Return the [x, y] coordinate for the center point of the cell that contains the specified text.  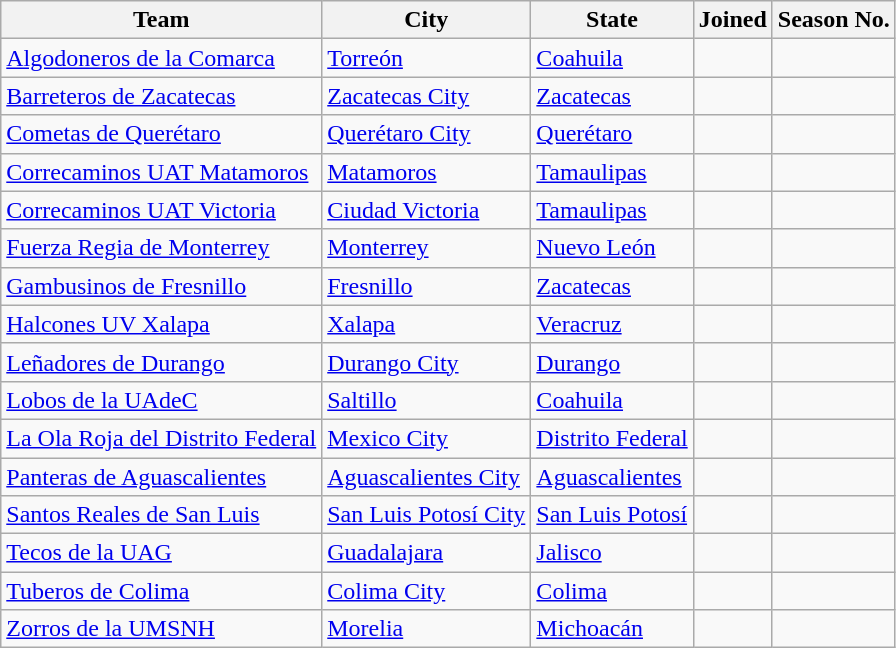
San Luis Potosí [612, 515]
City [426, 20]
Jalisco [612, 553]
Morelia [426, 629]
Cometas de Querétaro [162, 134]
San Luis Potosí City [426, 515]
Season No. [834, 20]
Saltillo [426, 400]
Zorros de la UMSNH [162, 629]
Ciudad Victoria [426, 210]
Colima [612, 591]
Distrito Federal [612, 438]
Gambusinos de Fresnillo [162, 286]
La Ola Roja del Distrito Federal [162, 438]
Durango [612, 362]
Aguascalientes [612, 477]
Panteras de Aguascalientes [162, 477]
Querétaro City [426, 134]
Leñadores de Durango [162, 362]
Michoacán [612, 629]
Matamoros [426, 172]
Correcaminos UAT Matamoros [162, 172]
Querétaro [612, 134]
Santos Reales de San Luis [162, 515]
State [612, 20]
Fuerza Regia de Monterrey [162, 248]
Team [162, 20]
Correcaminos UAT Victoria [162, 210]
Joined [732, 20]
Mexico City [426, 438]
Veracruz [612, 324]
Durango City [426, 362]
Tecos de la UAG [162, 553]
Monterrey [426, 248]
Guadalajara [426, 553]
Algodoneros de la Comarca [162, 58]
Colima City [426, 591]
Aguascalientes City [426, 477]
Halcones UV Xalapa [162, 324]
Zacatecas City [426, 96]
Tuberos de Colima [162, 591]
Torreón [426, 58]
Lobos de la UAdeC [162, 400]
Xalapa [426, 324]
Barreteros de Zacatecas [162, 96]
Fresnillo [426, 286]
Nuevo León [612, 248]
